Output the (x, y) coordinate of the center of the cell containing the given text.  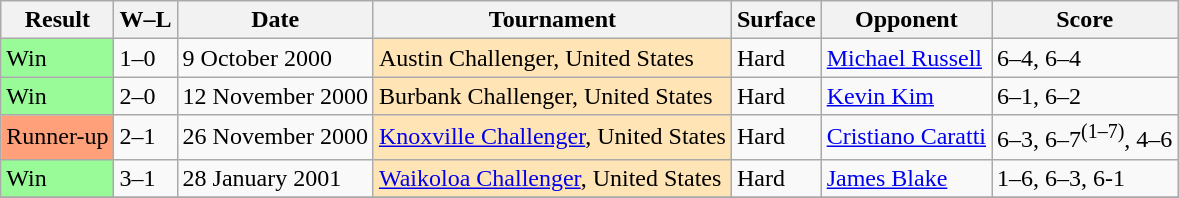
Runner-up (58, 138)
3–1 (146, 178)
Tournament (552, 20)
Opponent (906, 20)
Michael Russell (906, 58)
9 October 2000 (275, 58)
Cristiano Caratti (906, 138)
6–3, 6–7(1–7), 4–6 (1085, 138)
James Blake (906, 178)
28 January 2001 (275, 178)
Burbank Challenger, United States (552, 96)
2–0 (146, 96)
12 November 2000 (275, 96)
Result (58, 20)
6–1, 6–2 (1085, 96)
Kevin Kim (906, 96)
2–1 (146, 138)
1–6, 6–3, 6-1 (1085, 178)
Surface (776, 20)
1–0 (146, 58)
6–4, 6–4 (1085, 58)
Date (275, 20)
Score (1085, 20)
Austin Challenger, United States (552, 58)
Knoxville Challenger, United States (552, 138)
26 November 2000 (275, 138)
Waikoloa Challenger, United States (552, 178)
W–L (146, 20)
